Search for the cell housing the specified text and yield its [X, Y] center coordinate. 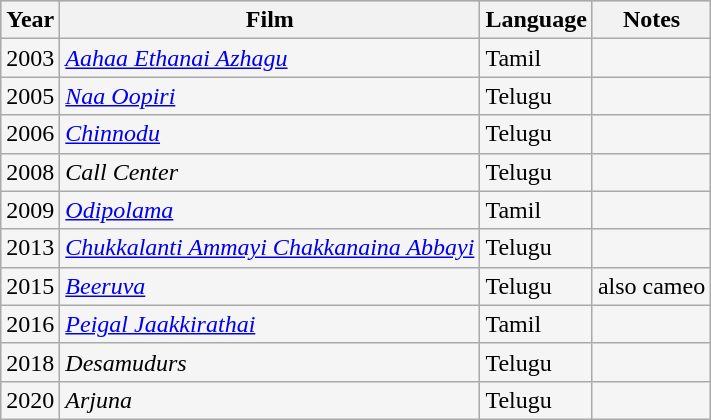
2020 [30, 400]
Notes [651, 20]
Language [536, 20]
Odipolama [270, 210]
2008 [30, 172]
2018 [30, 362]
2013 [30, 248]
Aahaa Ethanai Azhagu [270, 58]
Desamudurs [270, 362]
2015 [30, 286]
Year [30, 20]
Film [270, 20]
2003 [30, 58]
2016 [30, 324]
Naa Oopiri [270, 96]
Peigal Jaakkirathai [270, 324]
2006 [30, 134]
Beeruva [270, 286]
2005 [30, 96]
Call Center [270, 172]
Chukkalanti Ammayi Chakkanaina Abbayi [270, 248]
also cameo [651, 286]
Arjuna [270, 400]
Chinnodu [270, 134]
2009 [30, 210]
